Output the (x, y) coordinate of the center of the cell containing the given text.  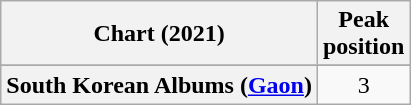
Chart (2021) (160, 34)
South Korean Albums (Gaon) (160, 85)
Peakposition (363, 34)
3 (363, 85)
